Locate the cell with the specified text and output its [x, y] center coordinate. 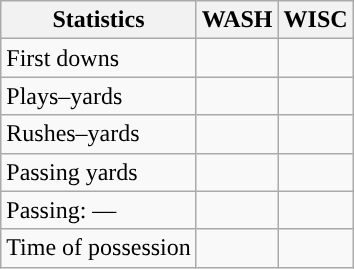
Rushes–yards [99, 134]
Passing yards [99, 172]
First downs [99, 58]
Statistics [99, 20]
Time of possession [99, 248]
Plays–yards [99, 96]
Passing: –– [99, 210]
WISC [316, 20]
WASH [237, 20]
